From the cell containing the given text, extract its center point as [x, y] coordinate. 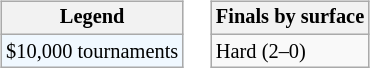
Legend [92, 18]
Hard (2–0) [290, 51]
$10,000 tournaments [92, 51]
Finals by surface [290, 18]
